Locate the cell with the specified text and output its [x, y] center coordinate. 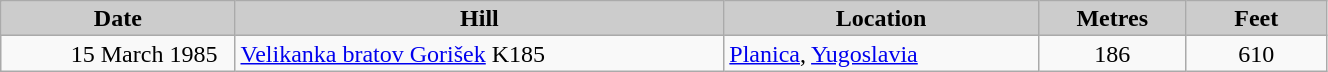
Metres [1112, 18]
Velikanka bratov Gorišek K185 [480, 54]
15 March 1985 [118, 54]
Feet [1256, 18]
Date [118, 18]
610 [1256, 54]
Location [882, 18]
186 [1112, 54]
Planica, Yugoslavia [882, 54]
Hill [480, 18]
